Search for the cell housing the specified text and yield its [x, y] center coordinate. 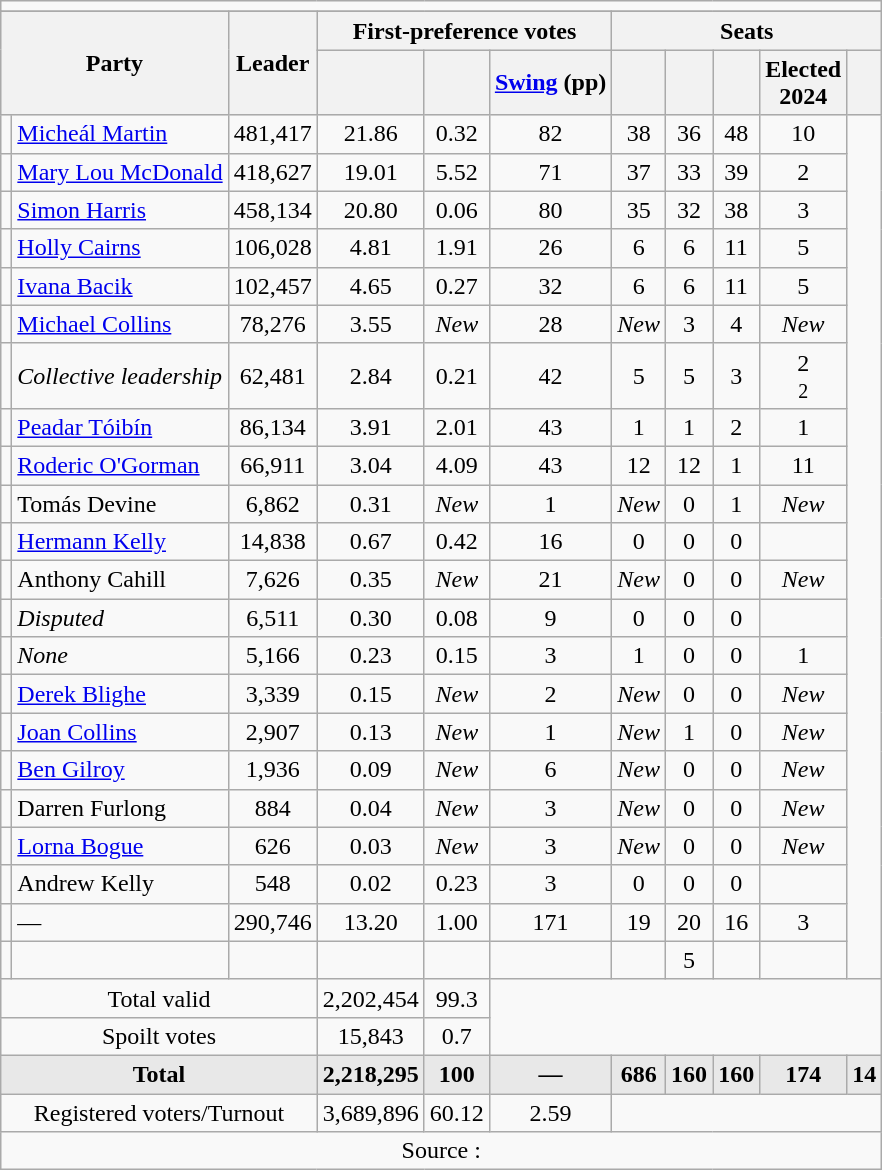
4 [736, 324]
66,911 [272, 465]
Tomás Devine [120, 503]
Peadar Tóibín [120, 427]
Hermann Kelly [120, 542]
0.04 [370, 808]
0.31 [370, 503]
0.35 [370, 580]
None [120, 656]
Registered voters/Turnout [159, 1113]
80 [550, 210]
19.01 [370, 172]
3.55 [370, 324]
3.91 [370, 427]
3,339 [272, 694]
418,627 [272, 172]
0.03 [370, 846]
28 [550, 324]
First-preference votes [464, 31]
174 [804, 1074]
458,134 [272, 210]
Seats [747, 31]
1.91 [456, 248]
Ivana Bacik [120, 286]
Lorna Bogue [120, 846]
99.3 [456, 998]
Disputed [120, 618]
0.06 [456, 210]
3.04 [370, 465]
37 [639, 172]
0.13 [370, 732]
10 [804, 134]
884 [272, 808]
Collective leadership [120, 376]
39 [736, 172]
20 [690, 922]
2.84 [370, 376]
686 [639, 1074]
Swing (pp) [550, 82]
Total valid [159, 998]
Mary Lou McDonald [120, 172]
0.08 [456, 618]
48 [736, 134]
9 [550, 618]
Ben Gilroy [120, 770]
86,134 [272, 427]
4.09 [456, 465]
60.12 [456, 1113]
42 [550, 376]
78,276 [272, 324]
35 [639, 210]
Total [159, 1074]
0.21 [456, 376]
2.01 [456, 427]
2,907 [272, 732]
5,166 [272, 656]
102,457 [272, 286]
2,202,454 [370, 998]
0.32 [456, 134]
1,936 [272, 770]
21 [550, 580]
Holly Cairns [120, 248]
14,838 [272, 542]
Anthony Cahill [120, 580]
2.59 [550, 1113]
2,218,295 [370, 1074]
4.81 [370, 248]
21.86 [370, 134]
3,689,896 [370, 1113]
0.09 [370, 770]
Andrew Kelly [120, 884]
0.67 [370, 542]
4.65 [370, 286]
20.80 [370, 210]
33 [690, 172]
Elected2024 [804, 82]
Leader [272, 64]
100 [456, 1074]
13.20 [370, 922]
7,626 [272, 580]
22 [804, 376]
1.00 [456, 922]
Darren Furlong [120, 808]
36 [690, 134]
290,746 [272, 922]
82 [550, 134]
Source : [442, 1151]
0.42 [456, 542]
626 [272, 846]
0.02 [370, 884]
548 [272, 884]
15,843 [370, 1036]
Michael Collins [120, 324]
0.27 [456, 286]
6,862 [272, 503]
5.52 [456, 172]
62,481 [272, 376]
481,417 [272, 134]
Spoilt votes [159, 1036]
Party [114, 64]
19 [639, 922]
Joan Collins [120, 732]
6,511 [272, 618]
Roderic O'Gorman [120, 465]
Micheál Martin [120, 134]
0.30 [370, 618]
Derek Blighe [120, 694]
0.7 [456, 1036]
26 [550, 248]
Simon Harris [120, 210]
106,028 [272, 248]
71 [550, 172]
14 [864, 1074]
171 [550, 922]
